From the cell containing the given text, extract its center point as (x, y) coordinate. 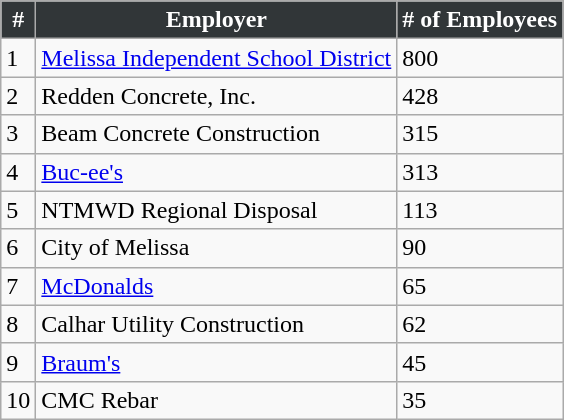
McDonalds (216, 286)
Buc-ee's (216, 172)
90 (480, 248)
Melissa Independent School District (216, 58)
113 (480, 210)
8 (18, 324)
65 (480, 286)
Calhar Utility Construction (216, 324)
Employer (216, 20)
CMC Rebar (216, 400)
NTMWD Regional Disposal (216, 210)
Beam Concrete Construction (216, 134)
7 (18, 286)
313 (480, 172)
2 (18, 96)
315 (480, 134)
# of Employees (480, 20)
6 (18, 248)
City of Melissa (216, 248)
428 (480, 96)
800 (480, 58)
# (18, 20)
10 (18, 400)
62 (480, 324)
3 (18, 134)
4 (18, 172)
Redden Concrete, Inc. (216, 96)
9 (18, 362)
Braum's (216, 362)
5 (18, 210)
1 (18, 58)
35 (480, 400)
45 (480, 362)
